Return the (x, y) coordinate for the center point of the cell that contains the specified text.  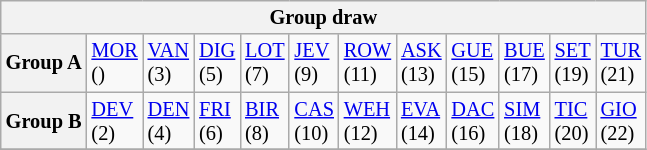
VAN (3) (169, 63)
BUE (17) (524, 63)
CAS (10) (314, 121)
DIG (5) (217, 63)
SIM (18) (524, 121)
LOT (7) (264, 63)
BIR (8) (264, 121)
ASK (13) (421, 63)
Group B (44, 121)
EVA (14) (421, 121)
SET (19) (573, 63)
MOR () (115, 63)
DEN (4) (169, 121)
WEH (12) (368, 121)
GIO (22) (621, 121)
TUR (21) (621, 63)
Group draw (324, 17)
TIC (20) (573, 121)
Group A (44, 63)
ROW (11) (368, 63)
FRI (6) (217, 121)
GUE (15) (474, 63)
DEV (2) (115, 121)
DAC (16) (474, 121)
JEV (9) (314, 63)
